For the text-containing cell, return its midpoint in (X, Y) coordinate format. 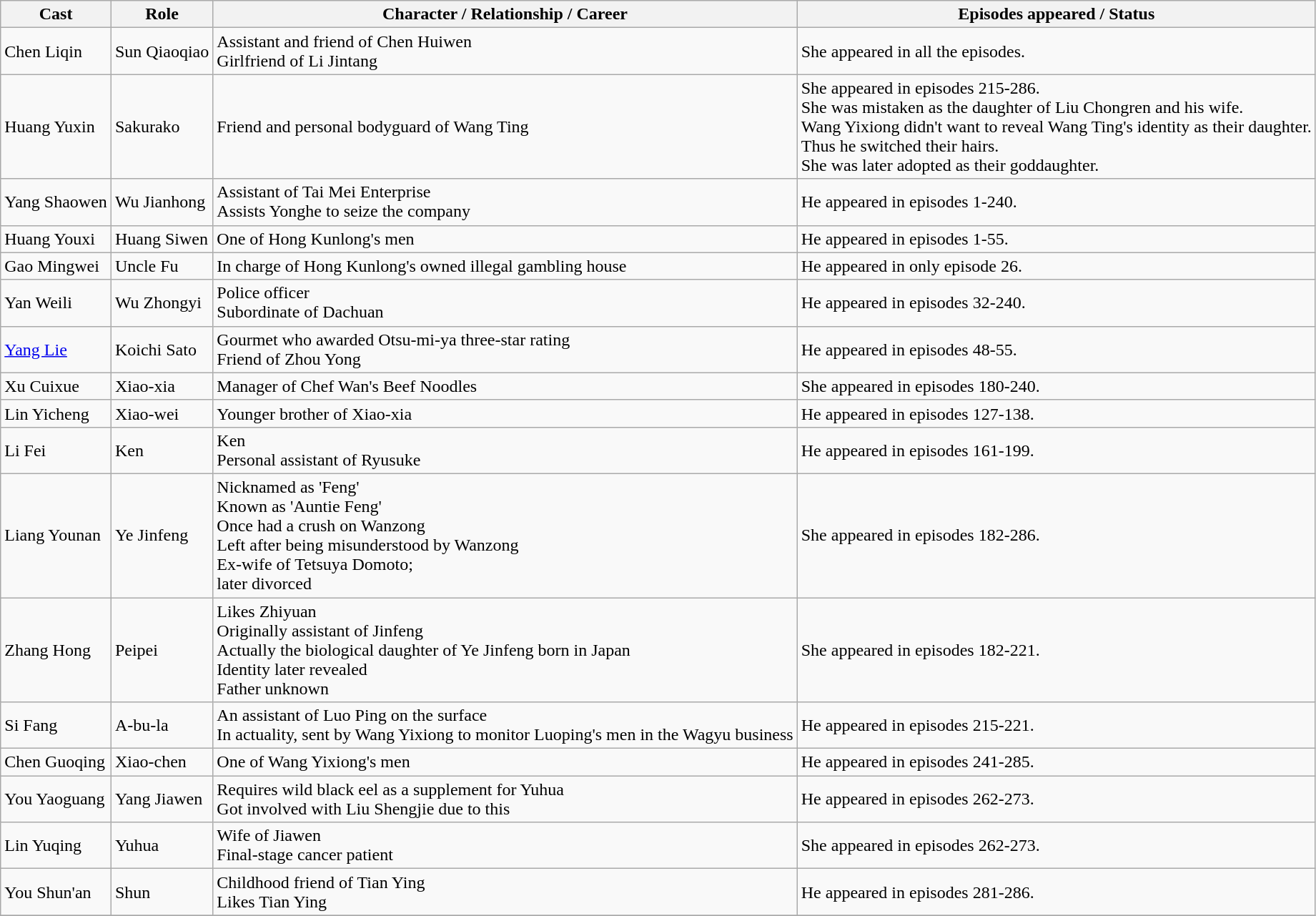
Role (162, 14)
Uncle Fu (162, 266)
Koichi Sato (162, 349)
Xu Cuixue (56, 386)
Xiao-wei (162, 413)
You Shun'an (56, 892)
Wife of JiawenFinal-stage cancer patient (505, 845)
Chen Guoqing (56, 762)
Liang Younan (56, 535)
Xiao-chen (162, 762)
Ye Jinfeng (162, 535)
He appeared in episodes 1-240. (1057, 202)
She appeared in episodes 180-240. (1057, 386)
Peipei (162, 650)
She appeared in all the episodes. (1057, 51)
Likes ZhiyuanOriginally assistant of JinfengActually the biological daughter of Ye Jinfeng born in JapanIdentity later revealedFather unknown (505, 650)
KenPersonal assistant of Ryusuke (505, 450)
Xiao-xia (162, 386)
Wu Zhongyi (162, 303)
He appeared in episodes 215-221. (1057, 725)
Huang Siwen (162, 239)
Lin Yicheng (56, 413)
He appeared in episodes 161-199. (1057, 450)
You Yaoguang (56, 799)
One of Wang Yixiong's men (505, 762)
Huang Youxi (56, 239)
Nicknamed as 'Feng'Known as 'Auntie Feng'Once had a crush on WanzongLeft after being misunderstood by WanzongEx-wife of Tetsuya Domoto;later divorced (505, 535)
Yan Weili (56, 303)
An assistant of Luo Ping on the surfaceIn actuality, sent by Wang Yixiong to monitor Luoping's men in the Wagyu business (505, 725)
Sun Qiaoqiao (162, 51)
Zhang Hong (56, 650)
Li Fei (56, 450)
Manager of Chef Wan's Beef Noodles (505, 386)
Episodes appeared / Status (1057, 14)
Yang Jiawen (162, 799)
Yang Shaowen (56, 202)
Shun (162, 892)
Police officerSubordinate of Dachuan (505, 303)
He appeared in episodes 281-286. (1057, 892)
He appeared in episodes 32-240. (1057, 303)
He appeared in episodes 241-285. (1057, 762)
She appeared in episodes 262-273. (1057, 845)
Friend and personal bodyguard of Wang Ting (505, 127)
Wu Jianhong (162, 202)
Younger brother of Xiao-xia (505, 413)
Chen Liqin (56, 51)
He appeared in episodes 1-55. (1057, 239)
He appeared in episodes 48-55. (1057, 349)
In charge of Hong Kunlong's owned illegal gambling house (505, 266)
She appeared in episodes 182-286. (1057, 535)
Childhood friend of Tian YingLikes Tian Ying (505, 892)
Lin Yuqing (56, 845)
He appeared in episodes 262-273. (1057, 799)
Requires wild black eel as a supplement for YuhuaGot involved with Liu Shengjie due to this (505, 799)
She appeared in episodes 182-221. (1057, 650)
Gourmet who awarded Otsu-mi-ya three-star ratingFriend of Zhou Yong (505, 349)
Huang Yuxin (56, 127)
Character / Relationship / Career (505, 14)
Si Fang (56, 725)
Cast (56, 14)
A-bu-la (162, 725)
Assistant of Tai Mei EnterpriseAssists Yonghe to seize the company (505, 202)
Gao Mingwei (56, 266)
He appeared in only episode 26. (1057, 266)
Sakurako (162, 127)
Yuhua (162, 845)
Assistant and friend of Chen HuiwenGirlfriend of Li Jintang (505, 51)
One of Hong Kunlong's men (505, 239)
Yang Lie (56, 349)
He appeared in episodes 127-138. (1057, 413)
Ken (162, 450)
